Find where the given text appears and provide that cell's center as (X, Y) coordinate. 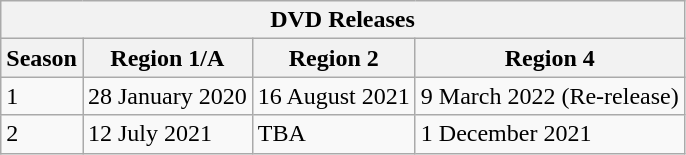
2 (42, 134)
1 December 2021 (550, 134)
9 March 2022 (Re-release) (550, 96)
Region 1/A (167, 58)
28 January 2020 (167, 96)
12 July 2021 (167, 134)
16 August 2021 (334, 96)
1 (42, 96)
Season (42, 58)
TBA (334, 134)
Region 4 (550, 58)
DVD Releases (342, 20)
Region 2 (334, 58)
